For the text-containing cell, return its midpoint in (X, Y) coordinate format. 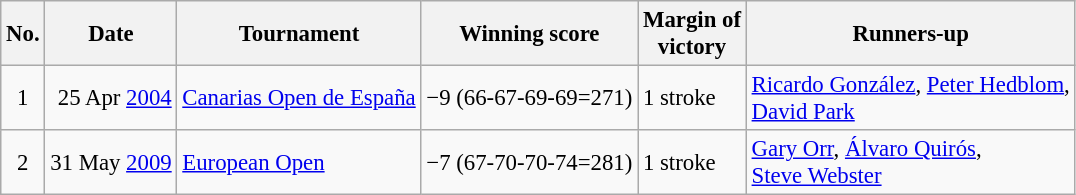
1 (23, 98)
−9 (66-67-69-69=271) (530, 98)
Ricardo González, Peter Hedblom, David Park (910, 98)
25 Apr 2004 (111, 98)
Runners-up (910, 34)
No. (23, 34)
Gary Orr, Álvaro Quirós, Steve Webster (910, 162)
31 May 2009 (111, 162)
European Open (299, 162)
Margin ofvictory (692, 34)
2 (23, 162)
−7 (67-70-70-74=281) (530, 162)
Canarias Open de España (299, 98)
Tournament (299, 34)
Winning score (530, 34)
Date (111, 34)
